Return the (X, Y) coordinate for the center point of the cell that contains the specified text.  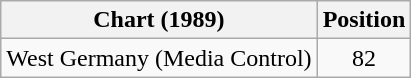
Position (364, 20)
82 (364, 58)
Chart (1989) (159, 20)
West Germany (Media Control) (159, 58)
